For the text-containing cell, return its midpoint in [x, y] coordinate format. 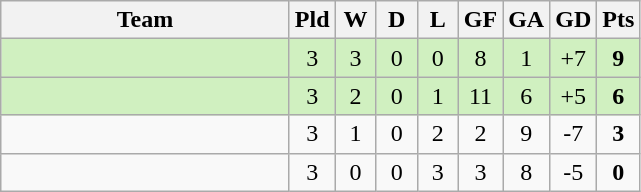
11 [480, 96]
-7 [574, 134]
Pld [312, 20]
GF [480, 20]
-5 [574, 172]
GD [574, 20]
+5 [574, 96]
GA [526, 20]
D [396, 20]
L [438, 20]
W [356, 20]
+7 [574, 58]
Pts [618, 20]
Team [146, 20]
